Search for the cell housing the specified text and yield its [x, y] center coordinate. 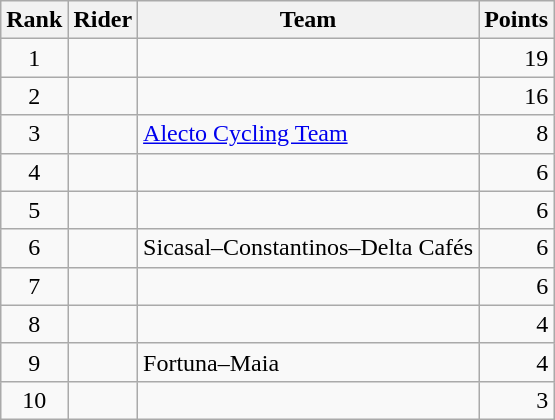
5 [34, 210]
1 [34, 58]
Fortuna–Maia [308, 362]
Team [308, 20]
Rider [103, 20]
10 [34, 400]
19 [516, 58]
Points [516, 20]
2 [34, 96]
Rank [34, 20]
Alecto Cycling Team [308, 134]
Sicasal–Constantinos–Delta Cafés [308, 248]
16 [516, 96]
7 [34, 286]
9 [34, 362]
